Detect which cell encompasses the target text, then output its (x, y) center coordinate. 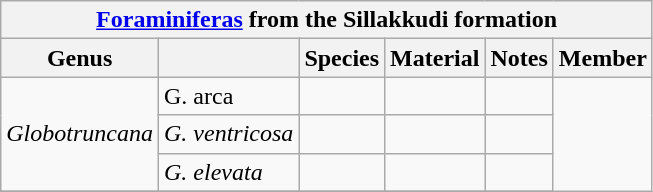
Foraminiferas from the Sillakkudi formation (327, 20)
Species (342, 58)
Notes (519, 58)
Member (602, 58)
G. elevata (228, 172)
G. arca (228, 96)
Genus (80, 58)
G. ventricosa (228, 134)
Material (435, 58)
Globotruncana (80, 134)
